Output the [X, Y] coordinate of the center of the cell containing the given text.  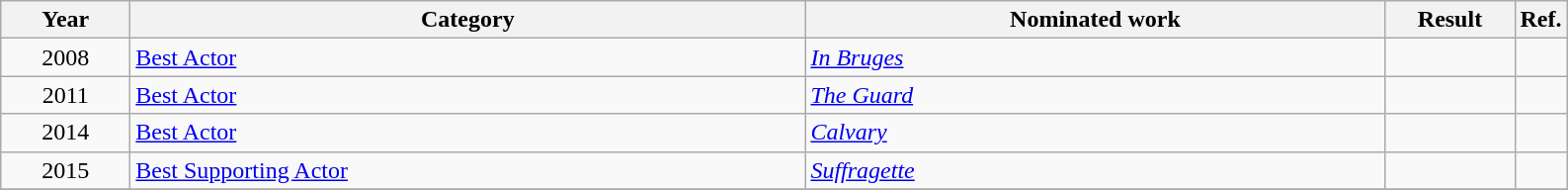
Nominated work [1095, 20]
Ref. [1541, 20]
The Guard [1095, 95]
2011 [65, 95]
In Bruges [1095, 57]
Suffragette [1095, 170]
2015 [65, 170]
2008 [65, 57]
2014 [65, 133]
Category [468, 20]
Calvary [1095, 133]
Result [1450, 20]
Year [65, 20]
Best Supporting Actor [468, 170]
